From the cell containing the given text, extract its center point as (X, Y) coordinate. 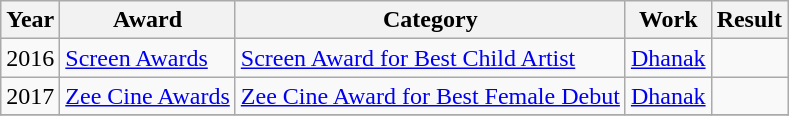
Work (668, 20)
2017 (30, 96)
Result (749, 20)
Year (30, 20)
Zee Cine Award for Best Female Debut (430, 96)
2016 (30, 58)
Screen Award for Best Child Artist (430, 58)
Category (430, 20)
Screen Awards (148, 58)
Award (148, 20)
Zee Cine Awards (148, 96)
